Provide the [X, Y] coordinate of the cell's center where the given text is located.  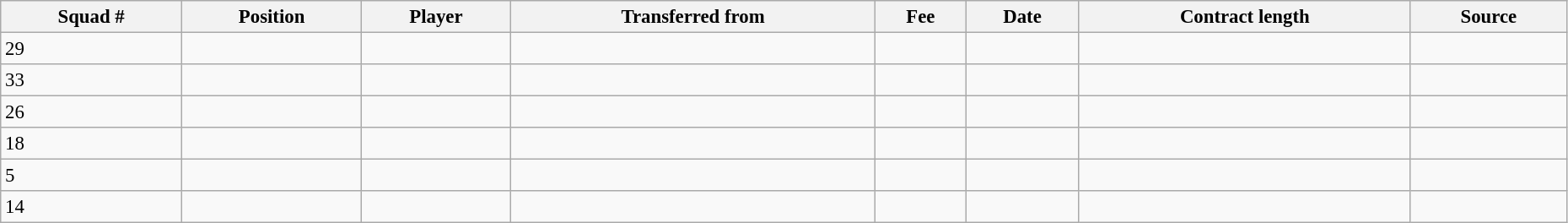
5 [91, 176]
Squad # [91, 17]
Position [272, 17]
33 [91, 80]
Transferred from [692, 17]
14 [91, 207]
26 [91, 112]
Player [437, 17]
Contract length [1245, 17]
18 [91, 144]
29 [91, 49]
Source [1488, 17]
Date [1022, 17]
Fee [921, 17]
